Locate the cell with the specified text and output its [X, Y] center coordinate. 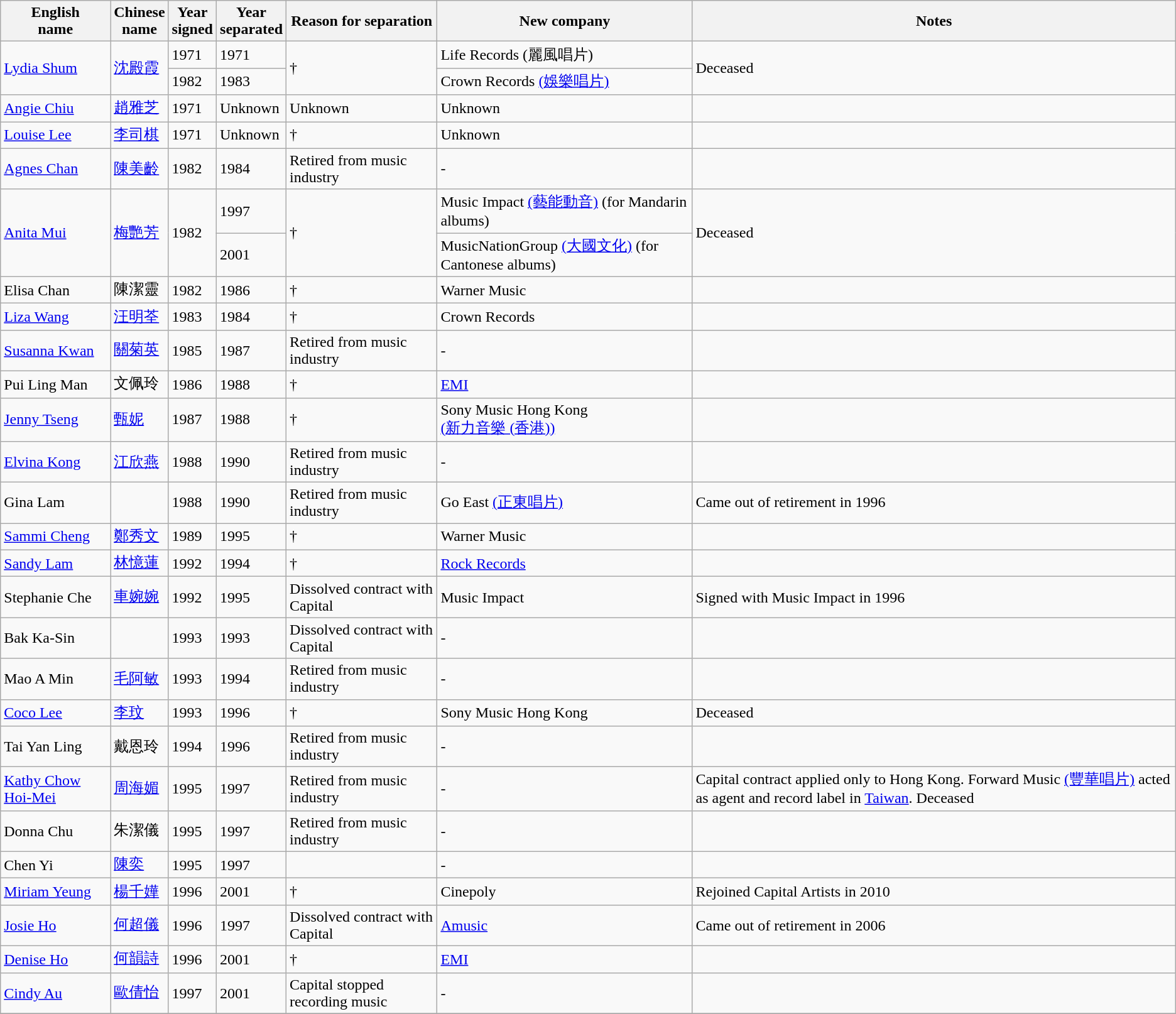
1985 [192, 351]
文佩玲 [139, 384]
Miriam Yeung [55, 892]
何超儀 [139, 925]
Came out of retirement in 2006 [934, 925]
Coco Lee [55, 712]
Sony Music Hong Kong [565, 712]
Yearsigned [192, 21]
江欣燕 [139, 462]
Elvina Kong [55, 462]
陳奕 [139, 864]
李玟 [139, 712]
Liza Wang [55, 317]
Reason for separation [362, 21]
Cinepoly [565, 892]
Capital contract applied only to Hong Kong. Forward Music (豐華唱片) acted as agent and record label in Taiwan. Deceased [934, 789]
Sony Music Hong Kong(新力音樂 (香港)) [565, 420]
車婉婉 [139, 597]
Crown Records [565, 317]
Josie Ho [55, 925]
Cindy Au [55, 993]
楊千嬅 [139, 892]
趙雅芝 [139, 108]
戴恩玲 [139, 746]
Sandy Lam [55, 563]
Englishname [55, 21]
Notes [934, 21]
Tai Yan Ling [55, 746]
1989 [192, 537]
周海媚 [139, 789]
Kathy Chow Hoi-Mei [55, 789]
Angie Chiu [55, 108]
林憶蓮 [139, 563]
Life Records (麗風唱片) [565, 55]
朱潔儀 [139, 831]
沈殿霞 [139, 68]
Music Impact (藝能動音) (for Mandarin albums) [565, 211]
Pui Ling Man [55, 384]
Anita Mui [55, 232]
Jenny Tseng [55, 420]
甄妮 [139, 420]
歐倩怡 [139, 993]
梅艷芳 [139, 232]
Chen Yi [55, 864]
Crown Records (娛樂唱片) [565, 82]
Rejoined Capital Artists in 2010 [934, 892]
MusicNationGroup (大國文化) (for Cantonese albums) [565, 255]
Signed with Music Impact in 1996 [934, 597]
關菊英 [139, 351]
Capital stopped recording music [362, 993]
Elisa Chan [55, 290]
Came out of retirement in 1996 [934, 503]
Yearseparated [251, 21]
陳美齡 [139, 168]
Sammi Cheng [55, 537]
Donna Chu [55, 831]
Music Impact [565, 597]
何韻詩 [139, 959]
Gina Lam [55, 503]
汪明荃 [139, 317]
Rock Records [565, 563]
陳潔靈 [139, 290]
毛阿敏 [139, 679]
Amusic [565, 925]
Susanna Kwan [55, 351]
Lydia Shum [55, 68]
Denise Ho [55, 959]
Agnes Chan [55, 168]
Go East (正東唱片) [565, 503]
Mao A Min [55, 679]
New company [565, 21]
李司棋 [139, 136]
Bak Ka-Sin [55, 638]
鄭秀文 [139, 537]
Stephanie Che [55, 597]
Louise Lee [55, 136]
Chinesename [139, 21]
